Determine the (X, Y) coordinate at the center of the cell enclosing the given text.  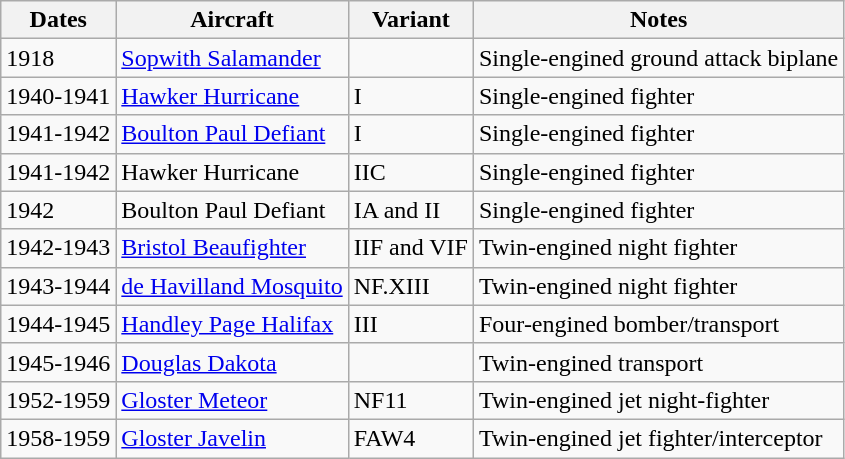
IIF and VIF (410, 248)
Bristol Beaufighter (232, 248)
IIC (410, 172)
NF11 (410, 400)
Twin-engined jet night-fighter (658, 400)
1940-1941 (58, 96)
Twin-engined transport (658, 362)
Notes (658, 20)
III (410, 324)
Sopwith Salamander (232, 58)
1918 (58, 58)
Single-engined ground attack biplane (658, 58)
FAW4 (410, 438)
Douglas Dakota (232, 362)
Twin-engined jet fighter/interceptor (658, 438)
de Havilland Mosquito (232, 286)
Dates (58, 20)
1952-1959 (58, 400)
1945-1946 (58, 362)
1943-1944 (58, 286)
1942 (58, 210)
1942-1943 (58, 248)
Aircraft (232, 20)
NF.XIII (410, 286)
1958-1959 (58, 438)
Gloster Javelin (232, 438)
Four-engined bomber/transport (658, 324)
Variant (410, 20)
1944-1945 (58, 324)
Handley Page Halifax (232, 324)
IA and II (410, 210)
Gloster Meteor (232, 400)
